Pinpoint the cell where the given text exists, returning its (X, Y) midpoint coordinate. 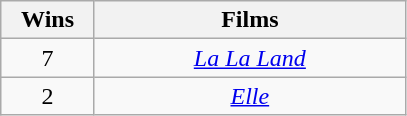
Elle (250, 96)
La La Land (250, 58)
Wins (48, 20)
2 (48, 96)
7 (48, 58)
Films (250, 20)
